From the cell containing the given text, extract its center point as [x, y] coordinate. 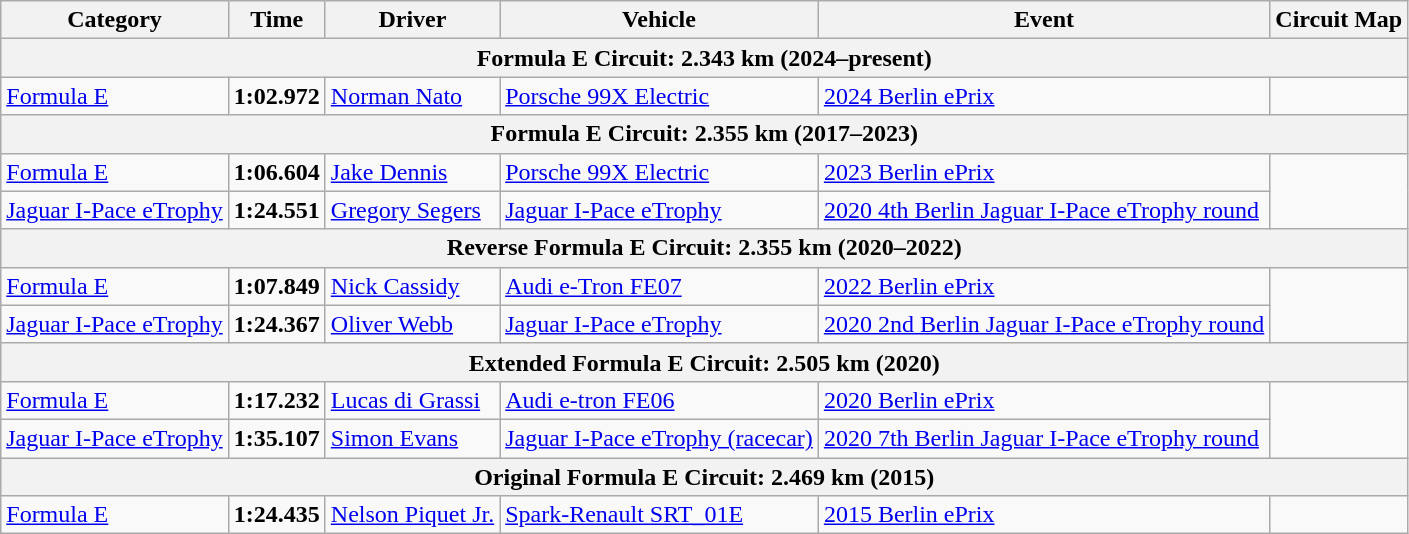
1:24.551 [276, 210]
Norman Nato [412, 96]
Nelson Piquet Jr. [412, 515]
2023 Berlin ePrix [1044, 172]
1:02.972 [276, 96]
Category [114, 20]
Audi e-Tron FE07 [660, 286]
Event [1044, 20]
Driver [412, 20]
Lucas di Grassi [412, 400]
Oliver Webb [412, 324]
2020 2nd Berlin Jaguar I-Pace eTrophy round [1044, 324]
Jake Dennis [412, 172]
Jaguar I-Pace eTrophy (racecar) [660, 438]
2020 4th Berlin Jaguar I-Pace eTrophy round [1044, 210]
1:07.849 [276, 286]
Original Formula E Circuit: 2.469 km (2015) [704, 477]
2015 Berlin ePrix [1044, 515]
Circuit Map [1339, 20]
Formula E Circuit: 2.343 km (2024–present) [704, 58]
1:24.367 [276, 324]
2020 7th Berlin Jaguar I-Pace eTrophy round [1044, 438]
Spark-Renault SRT_01E [660, 515]
Reverse Formula E Circuit: 2.355 km (2020–2022) [704, 248]
Formula E Circuit: 2.355 km (2017–2023) [704, 134]
1:35.107 [276, 438]
2020 Berlin ePrix [1044, 400]
Nick Cassidy [412, 286]
2022 Berlin ePrix [1044, 286]
2024 Berlin ePrix [1044, 96]
1:24.435 [276, 515]
Vehicle [660, 20]
1:06.604 [276, 172]
Audi e-tron FE06 [660, 400]
Gregory Segers [412, 210]
Extended Formula E Circuit: 2.505 km (2020) [704, 362]
1:17.232 [276, 400]
Time [276, 20]
Simon Evans [412, 438]
